Pinpoint the cell where the given text exists, returning its (x, y) midpoint coordinate. 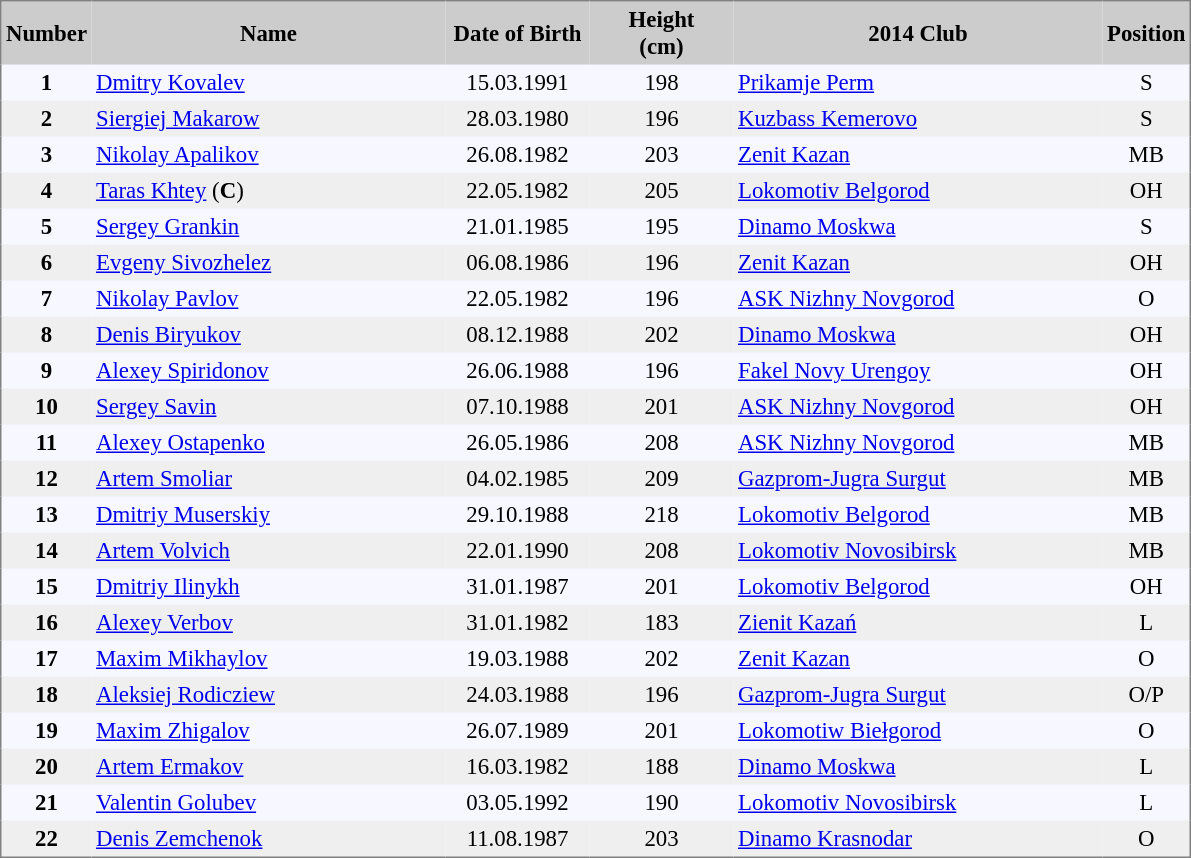
11 (46, 442)
195 (662, 226)
22 (46, 838)
Lokomotiw Biełgorod (918, 730)
Artem Ermakov (269, 766)
2014 Club (918, 33)
Dmitry Kovalev (269, 82)
Nikolay Pavlov (269, 298)
29.10.1988 (518, 514)
6 (46, 262)
2 (46, 118)
Artem Smoliar (269, 478)
Name (269, 33)
12 (46, 478)
14 (46, 550)
24.03.1988 (518, 694)
13 (46, 514)
11.08.1987 (518, 838)
20 (46, 766)
Taras Khtey (C) (269, 190)
26.06.1988 (518, 370)
9 (46, 370)
Aleksiej Rodicziew (269, 694)
Maxim Zhigalov (269, 730)
Siergiej Makarow (269, 118)
26.08.1982 (518, 154)
08.12.1988 (518, 334)
190 (662, 802)
Alexey Verbov (269, 622)
10 (46, 406)
Sergey Grankin (269, 226)
22.01.1990 (518, 550)
Nikolay Apalikov (269, 154)
Prikamje Perm (918, 82)
Number (46, 33)
Maxim Mikhaylov (269, 658)
21.01.1985 (518, 226)
O/P (1146, 694)
5 (46, 226)
7 (46, 298)
Date of Birth (518, 33)
21 (46, 802)
04.02.1985 (518, 478)
205 (662, 190)
19.03.1988 (518, 658)
Evgeny Sivozhelez (269, 262)
07.10.1988 (518, 406)
16.03.1982 (518, 766)
218 (662, 514)
03.05.1992 (518, 802)
06.08.1986 (518, 262)
183 (662, 622)
188 (662, 766)
19 (46, 730)
1 (46, 82)
Height(cm) (662, 33)
15.03.1991 (518, 82)
Kuzbass Kemerovo (918, 118)
Dmitriy Muserskiy (269, 514)
Denis Zemchenok (269, 838)
Alexey Spiridonov (269, 370)
8 (46, 334)
Fakel Novy Urengoy (918, 370)
18 (46, 694)
26.05.1986 (518, 442)
17 (46, 658)
Valentin Golubev (269, 802)
4 (46, 190)
31.01.1982 (518, 622)
15 (46, 586)
198 (662, 82)
26.07.1989 (518, 730)
31.01.1987 (518, 586)
3 (46, 154)
Sergey Savin (269, 406)
Denis Biryukov (269, 334)
Artem Volvich (269, 550)
209 (662, 478)
Alexey Ostapenko (269, 442)
Dmitriy Ilinykh (269, 586)
Dinamo Krasnodar (918, 838)
28.03.1980 (518, 118)
16 (46, 622)
Position (1146, 33)
Zienit Kazań (918, 622)
